For the text-containing cell, return its midpoint in [x, y] coordinate format. 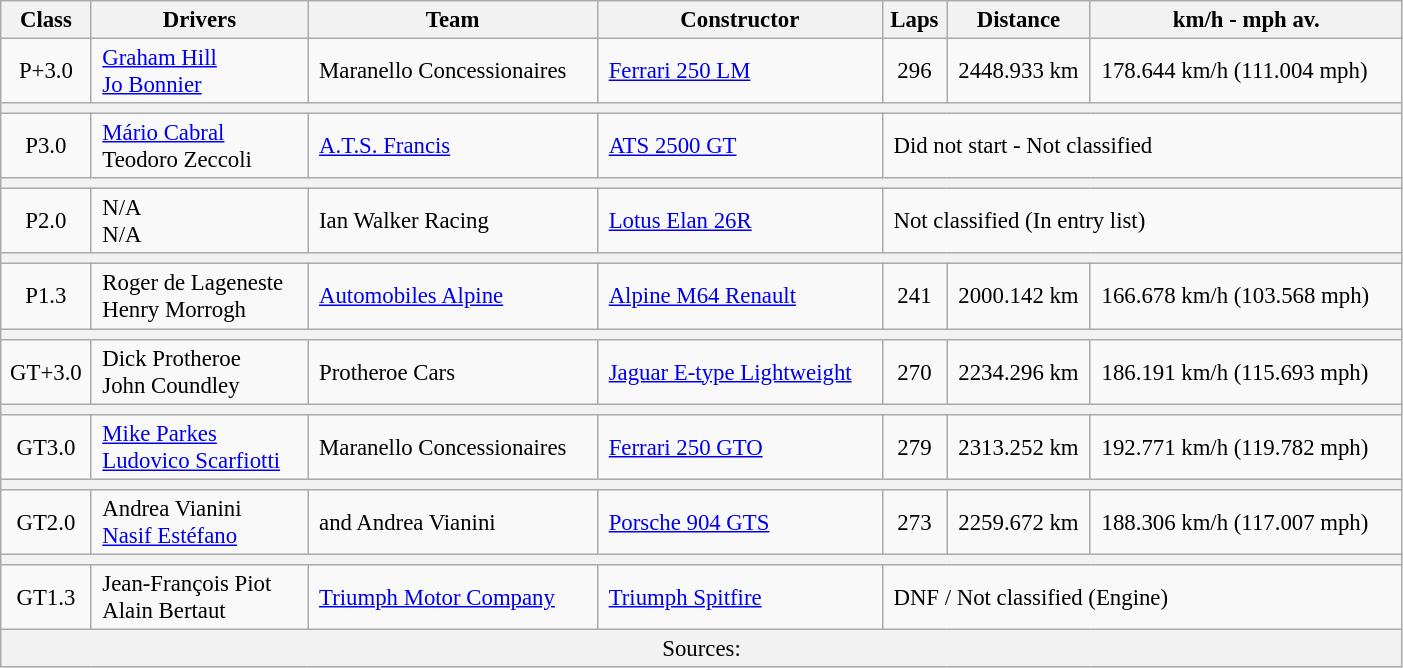
Triumph Motor Company [453, 598]
Class [46, 20]
A.T.S. Francis [453, 146]
Automobiles Alpine [453, 296]
Ferrari 250 GTO [740, 446]
Alpine M64 Renault [740, 296]
Constructor [740, 20]
Ian Walker Racing [453, 222]
Lotus Elan 26R [740, 222]
Sources: [702, 648]
DNF / Not classified (Engine) [1142, 598]
N/AN/A [200, 222]
Roger de Lageneste Henry Morrogh [200, 296]
P+3.0 [46, 72]
GT+3.0 [46, 372]
Did not start - Not classified [1142, 146]
192.771 km/h (119.782 mph) [1246, 446]
Mário Cabral Teodoro Zeccoli [200, 146]
166.678 km/h (103.568 mph) [1246, 296]
2448.933 km [1019, 72]
Jean-François Piot Alain Bertaut [200, 598]
273 [914, 522]
Distance [1019, 20]
2259.672 km [1019, 522]
and Andrea Vianini [453, 522]
Dick Protheroe John Coundley [200, 372]
279 [914, 446]
296 [914, 72]
Protheroe Cars [453, 372]
241 [914, 296]
P1.3 [46, 296]
Andrea Vianini Nasif Estéfano [200, 522]
2313.252 km [1019, 446]
Drivers [200, 20]
2000.142 km [1019, 296]
GT1.3 [46, 598]
186.191 km/h (115.693 mph) [1246, 372]
Laps [914, 20]
Not classified (In entry list) [1142, 222]
178.644 km/h (111.004 mph) [1246, 72]
2234.296 km [1019, 372]
Triumph Spitfire [740, 598]
P3.0 [46, 146]
Team [453, 20]
km/h - mph av. [1246, 20]
Ferrari 250 LM [740, 72]
270 [914, 372]
Jaguar E-type Lightweight [740, 372]
188.306 km/h (117.007 mph) [1246, 522]
GT2.0 [46, 522]
Mike Parkes Ludovico Scarfiotti [200, 446]
GT3.0 [46, 446]
P2.0 [46, 222]
Porsche 904 GTS [740, 522]
Graham Hill Jo Bonnier [200, 72]
ATS 2500 GT [740, 146]
